From the cell containing the given text, extract its center point as [X, Y] coordinate. 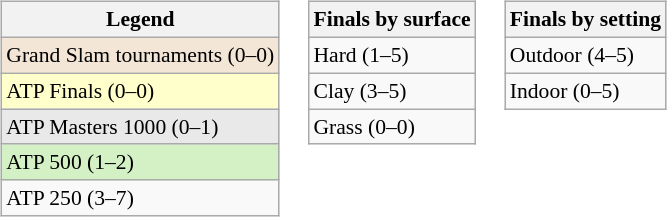
Indoor (0–5) [586, 91]
Hard (1–5) [392, 55]
ATP 500 (1–2) [140, 162]
Grand Slam tournaments (0–0) [140, 55]
Finals by surface [392, 20]
Grass (0–0) [392, 127]
Finals by setting [586, 20]
Clay (3–5) [392, 91]
Outdoor (4–5) [586, 55]
ATP 250 (3–7) [140, 198]
ATP Masters 1000 (0–1) [140, 127]
ATP Finals (0–0) [140, 91]
Legend [140, 20]
